Identify which cell holds the provided text, then report its [x, y] central coordinate. 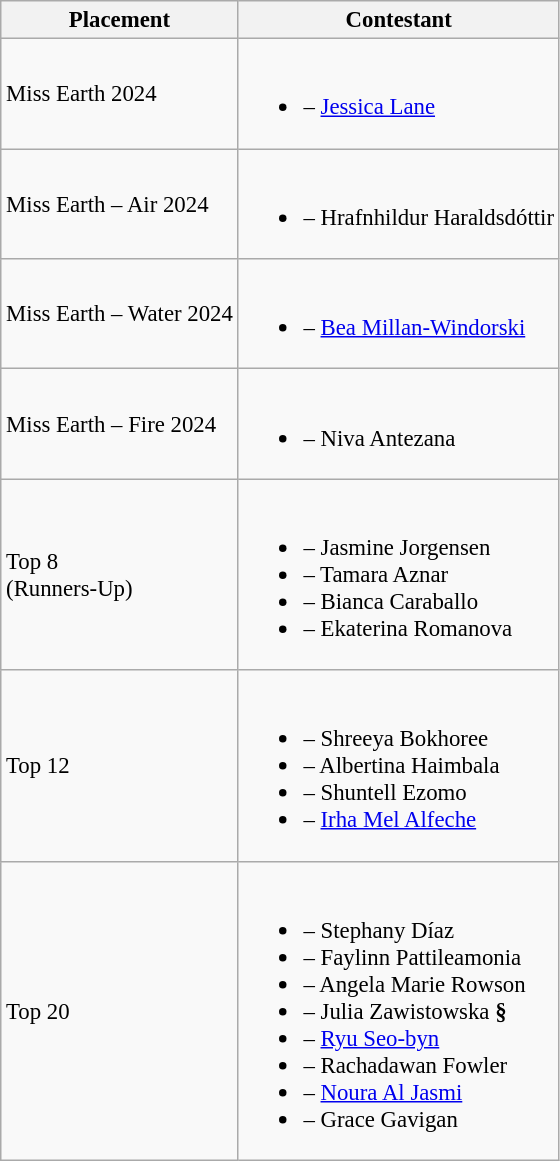
Miss Earth – Water 2024 [120, 314]
Top 20 [120, 1010]
Top 12 [120, 766]
Miss Earth – Air 2024 [120, 204]
Miss Earth – Fire 2024 [120, 424]
– Shreeya Bokhoree – Albertina Haimbala – Shuntell Ezomo – Irha Mel Alfeche [398, 766]
Top 8(Runners-Up) [120, 574]
Miss Earth 2024 [120, 94]
Placement [120, 20]
– Jasmine Jorgensen – Tamara Aznar – Bianca Caraballo – Ekaterina Romanova [398, 574]
– Jessica Lane [398, 94]
Contestant [398, 20]
– Hrafnhildur Haraldsdóttir [398, 204]
– Bea Millan-Windorski [398, 314]
– Niva Antezana [398, 424]
